Pinpoint the cell where the given text exists, returning its (X, Y) midpoint coordinate. 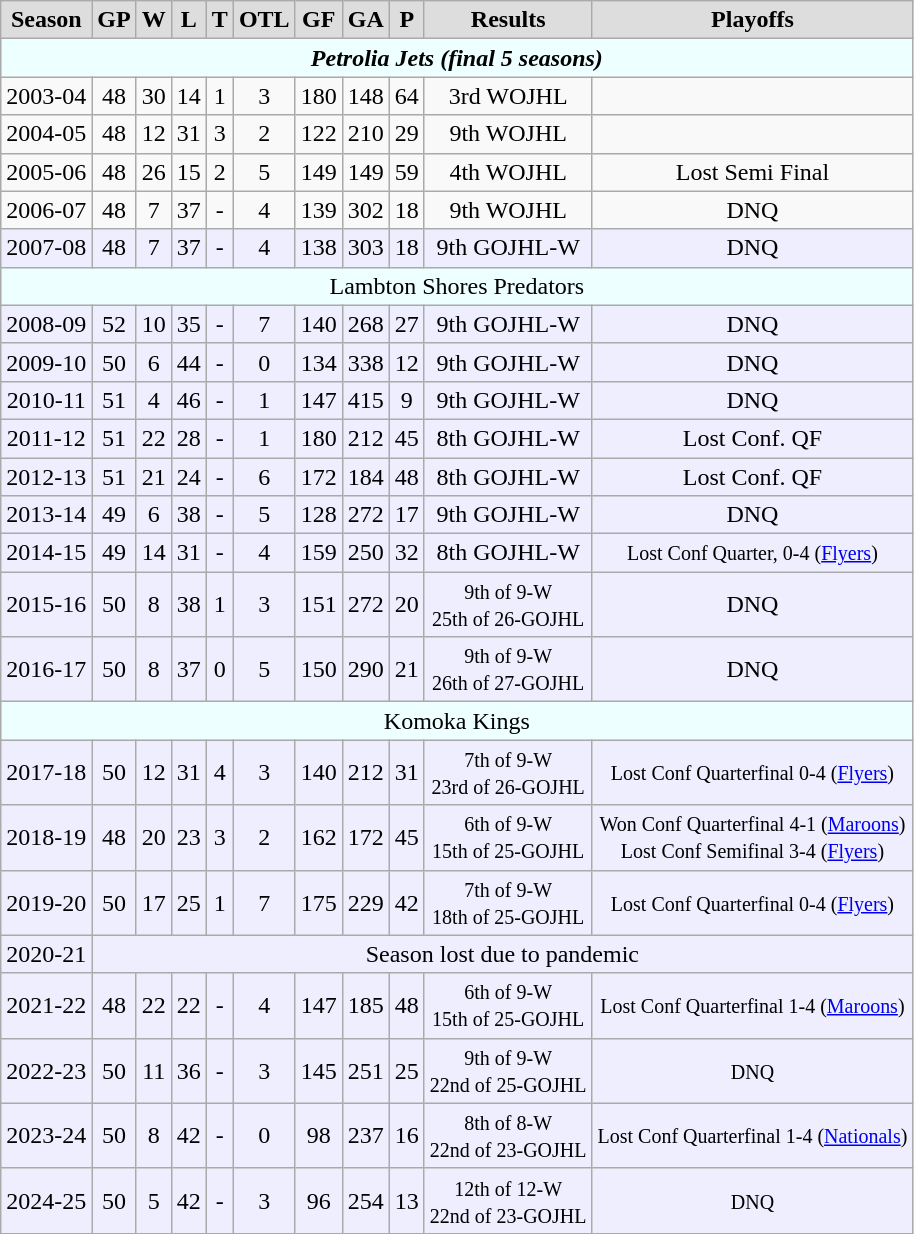
24 (188, 477)
150 (318, 670)
Lost Conf Quarter, 0-4 (Flyers) (752, 553)
159 (318, 553)
2015-16 (46, 604)
15 (188, 172)
2024-25 (46, 1200)
13 (406, 1200)
GF (318, 20)
302 (366, 210)
L (188, 20)
8th of 8-W22nd of 23-GOJHL (508, 1136)
52 (114, 324)
138 (318, 248)
11 (154, 1070)
2021-22 (46, 1006)
2019-20 (46, 902)
210 (366, 134)
Won Conf Quarterfinal 4-1 (Maroons)Lost Conf Semifinal 3-4 (Flyers) (752, 838)
GA (366, 20)
3rd WOJHL (508, 96)
254 (366, 1200)
229 (366, 902)
T (220, 20)
2006-07 (46, 210)
23 (188, 838)
162 (318, 838)
Lost Conf Quarterfinal 1-4 (Maroons) (752, 1006)
Lost Semi Final (752, 172)
W (154, 20)
96 (318, 1200)
Petrolia Jets (final 5 seasons) (457, 58)
185 (366, 1006)
415 (366, 400)
122 (318, 134)
36 (188, 1070)
44 (188, 362)
2004-05 (46, 134)
4th WOJHL (508, 172)
9th of 9-W26th of 27-GOJHL (508, 670)
184 (366, 477)
268 (366, 324)
Komoka Kings (457, 721)
35 (188, 324)
2014-15 (46, 553)
2003-04 (46, 96)
128 (318, 515)
64 (406, 96)
2018-19 (46, 838)
250 (366, 553)
Playoffs (752, 20)
2016-17 (46, 670)
2012-13 (46, 477)
2020-21 (46, 954)
151 (318, 604)
Season lost due to pandemic (502, 954)
32 (406, 553)
251 (366, 1070)
98 (318, 1136)
9th of 9-W22nd of 25-GOJHL (508, 1070)
7th of 9-W23rd of 26-GOJHL (508, 772)
2005-06 (46, 172)
12th of 12-W22nd of 23-GOJHL (508, 1200)
2013-14 (46, 515)
OTL (264, 20)
10 (154, 324)
134 (318, 362)
Season (46, 20)
46 (188, 400)
2008-09 (46, 324)
2022-23 (46, 1070)
9 (406, 400)
30 (154, 96)
2023-24 (46, 1136)
P (406, 20)
338 (366, 362)
7th of 9-W18th of 25-GOJHL (508, 902)
2009-10 (46, 362)
Lost Conf Quarterfinal 1-4 (Nationals) (752, 1136)
28 (188, 438)
2010-11 (46, 400)
2007-08 (46, 248)
2011-12 (46, 438)
29 (406, 134)
Lambton Shores Predators (457, 286)
303 (366, 248)
16 (406, 1136)
27 (406, 324)
GP (114, 20)
237 (366, 1136)
59 (406, 172)
139 (318, 210)
148 (366, 96)
9th of 9-W25th of 26-GOJHL (508, 604)
26 (154, 172)
Results (508, 20)
145 (318, 1070)
175 (318, 902)
2017-18 (46, 772)
290 (366, 670)
